For the text-containing cell, return its midpoint in (X, Y) coordinate format. 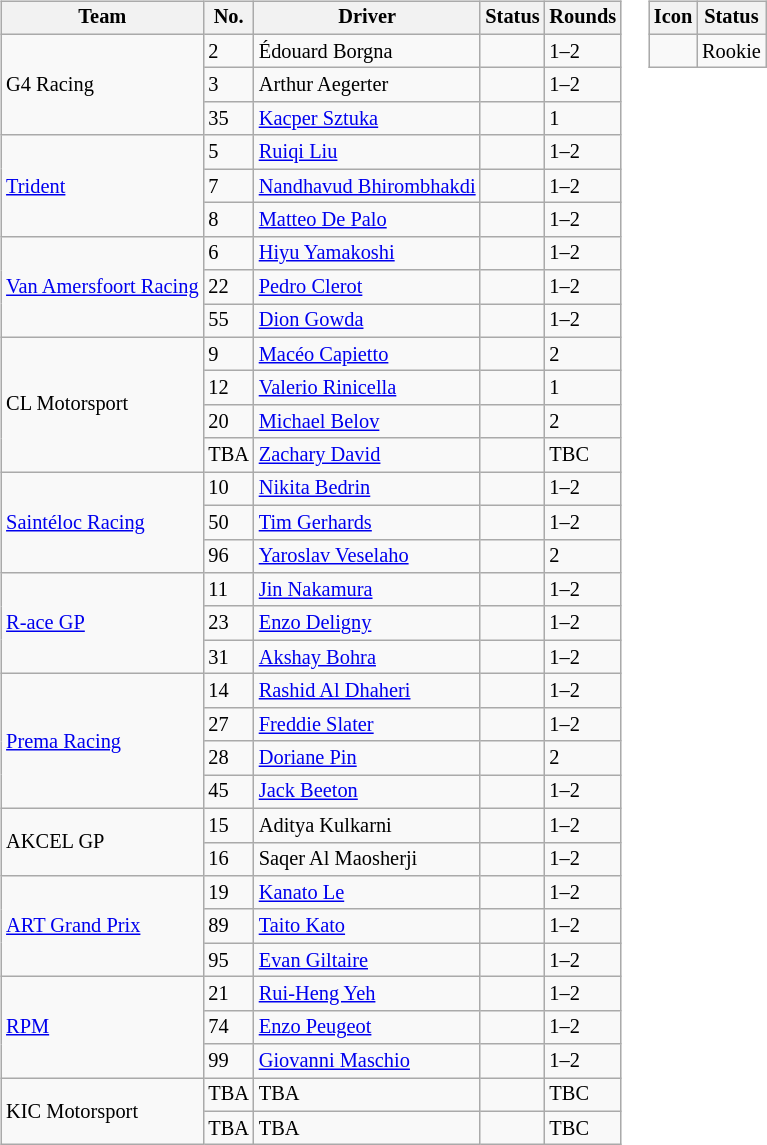
Evan Giltaire (368, 960)
95 (228, 960)
Freddie Slater (368, 724)
No. (228, 18)
Aditya Kulkarni (368, 825)
Team (102, 18)
Enzo Deligny (368, 623)
Édouard Borgna (368, 51)
Icon (673, 18)
Kanato Le (368, 893)
Nandhavud Bhirombhakdi (368, 186)
R-ace GP (102, 624)
35 (228, 119)
Rookie (732, 51)
31 (228, 657)
11 (228, 590)
Kacper Sztuka (368, 119)
Akshay Bohra (368, 657)
6 (228, 253)
Driver (368, 18)
Van Amersfoort Racing (102, 286)
15 (228, 825)
3 (228, 85)
ART Grand Prix (102, 926)
21 (228, 994)
Tim Gerhards (368, 522)
Trident (102, 186)
G4 Racing (102, 84)
Rounds (584, 18)
12 (228, 388)
19 (228, 893)
Nikita Bedrin (368, 489)
Zachary David (368, 455)
20 (228, 422)
9 (228, 354)
74 (228, 1027)
Ruiqi Liu (368, 152)
22 (228, 287)
Michael Belov (368, 422)
23 (228, 623)
14 (228, 691)
Jack Beeton (368, 792)
Jin Nakamura (368, 590)
27 (228, 724)
7 (228, 186)
55 (228, 321)
5 (228, 152)
Prema Racing (102, 742)
10 (228, 489)
Rashid Al Dhaheri (368, 691)
Hiyu Yamakoshi (368, 253)
96 (228, 556)
28 (228, 758)
KIC Motorsport (102, 1112)
Giovanni Maschio (368, 1061)
Taito Kato (368, 926)
Saintéloc Racing (102, 522)
8 (228, 220)
Doriane Pin (368, 758)
Valerio Rinicella (368, 388)
RPM (102, 1028)
Pedro Clerot (368, 287)
45 (228, 792)
Saqer Al Maosherji (368, 859)
99 (228, 1061)
Yaroslav Veselaho (368, 556)
50 (228, 522)
Arthur Aegerter (368, 85)
Dion Gowda (368, 321)
Macéo Capietto (368, 354)
89 (228, 926)
Enzo Peugeot (368, 1027)
AKCEL GP (102, 842)
Rui-Heng Yeh (368, 994)
Matteo De Palo (368, 220)
16 (228, 859)
CL Motorsport (102, 404)
